Pinpoint the cell where the given text exists, returning its (X, Y) midpoint coordinate. 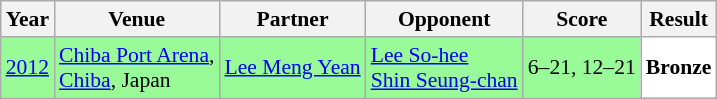
Bronze (679, 68)
Partner (292, 19)
6–21, 12–21 (582, 68)
Result (679, 19)
Lee Meng Yean (292, 68)
Chiba Port Arena,Chiba, Japan (136, 68)
Year (28, 19)
Opponent (444, 19)
2012 (28, 68)
Lee So-hee Shin Seung-chan (444, 68)
Score (582, 19)
Venue (136, 19)
